Scan for the cell matching the given text and deliver its (x, y) coordinate at center. 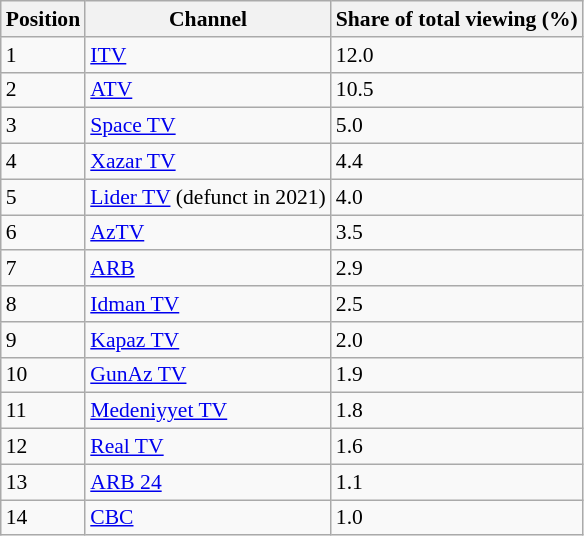
3 (43, 126)
ARB (208, 269)
Lider TV (defunct in 2021) (208, 197)
ATV (208, 90)
12 (43, 447)
14 (43, 518)
1.9 (457, 375)
AzTV (208, 233)
4 (43, 162)
ARB 24 (208, 482)
10 (43, 375)
5 (43, 197)
4.0 (457, 197)
1 (43, 55)
8 (43, 304)
Share of total viewing (%) (457, 19)
2.9 (457, 269)
Medeniyyet TV (208, 411)
1.0 (457, 518)
GunAz TV (208, 375)
Xazar TV (208, 162)
2 (43, 90)
7 (43, 269)
5.0 (457, 126)
CBC (208, 518)
13 (43, 482)
Position (43, 19)
10.5 (457, 90)
2.0 (457, 340)
1.6 (457, 447)
9 (43, 340)
4.4 (457, 162)
12.0 (457, 55)
Kapaz TV (208, 340)
ITV (208, 55)
Channel (208, 19)
Idman TV (208, 304)
3.5 (457, 233)
6 (43, 233)
1.8 (457, 411)
Real TV (208, 447)
Space TV (208, 126)
1.1 (457, 482)
11 (43, 411)
2.5 (457, 304)
